Pinpoint the cell where the given text exists, returning its (X, Y) midpoint coordinate. 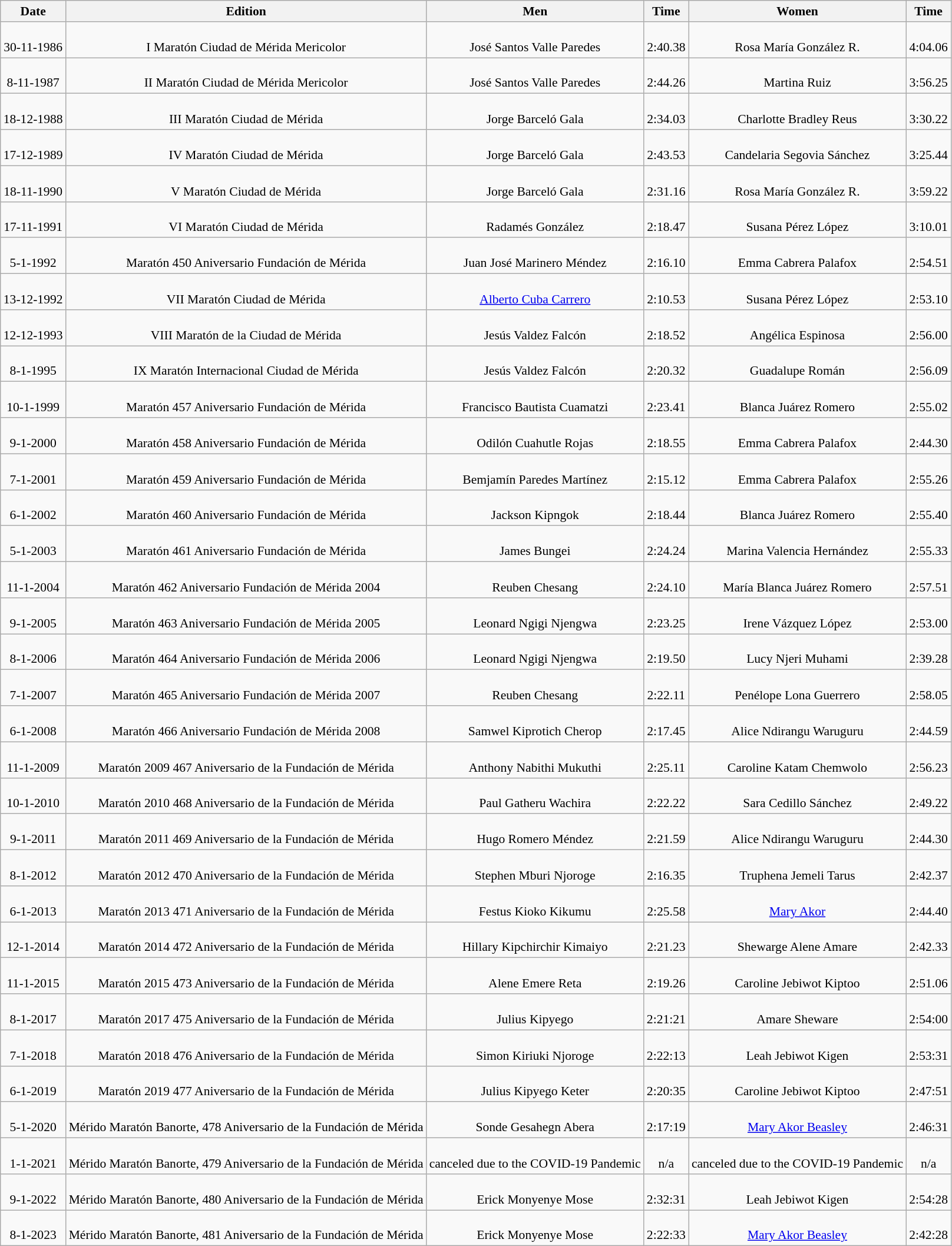
2:53:31 (928, 1047)
2:25.58 (666, 904)
IX Maratón Internacional Ciudad de Mérida (246, 364)
5-1-2003 (33, 544)
2:23.41 (666, 399)
3:25.44 (928, 147)
Maratón 2014 472 Aniversario de la Fundación de Mérida (246, 940)
2:22.22 (666, 795)
Maratón 2018 476 Aniversario de la Fundación de Mérida (246, 1047)
Amare Sheware (798, 1012)
I Maratón Ciudad de Mérida Mericolor (246, 40)
V Maratón Ciudad de Mérida (246, 184)
2:34.03 (666, 112)
8-11-1987 (33, 75)
2:40.38 (666, 40)
2:15.12 (666, 471)
Shewarge Alene Amare (798, 940)
2:25.11 (666, 760)
30-11-1986 (33, 40)
2:42:28 (928, 1228)
Maratón 458 Aniversario Fundación de Mérida (246, 436)
6-1-2019 (33, 1084)
Charlotte Bradley Reus (798, 112)
17-11-1991 (33, 219)
10-1-2010 (33, 795)
2:20.32 (666, 364)
7-1-2007 (33, 688)
5-1-2020 (33, 1121)
2:42.37 (928, 868)
Julius Kipyego Keter (535, 1084)
2:57.51 (928, 580)
Maratón 466 Aniversario Fundación de Mérida 2008 (246, 723)
18-11-1990 (33, 184)
Women (798, 11)
Maratón 464 Aniversario Fundación de Mérida 2006 (246, 652)
Mérido Maratón Banorte, 481 Aniversario de la Fundación de Mérida (246, 1228)
Maratón 450 Aniversario Fundación de Mérida (246, 256)
2:53.10 (928, 292)
Maratón 2009 467 Aniversario de la Fundación de Mérida (246, 760)
Festus Kioko Kikumu (535, 904)
11-1-2009 (33, 760)
12-1-2014 (33, 940)
2:55.40 (928, 508)
Maratón 463 Aniversario Fundación de Mérida 2005 (246, 616)
18-12-1988 (33, 112)
2:16.10 (666, 256)
Candelaria Segovia Sánchez (798, 147)
9-1-2000 (33, 436)
Francisco Bautista Cuamatzi (535, 399)
2:10.53 (666, 292)
Hillary Kipchirchir Kimaiyo (535, 940)
María Blanca Juárez Romero (798, 580)
2:55.02 (928, 399)
2:22:13 (666, 1047)
2:17:19 (666, 1121)
2:39.28 (928, 652)
VII Maratón Ciudad de Mérida (246, 292)
2:19.50 (666, 652)
2:55.33 (928, 544)
Maratón 462 Aniversario Fundación de Mérida 2004 (246, 580)
6-1-2008 (33, 723)
Penélope Lona Guerrero (798, 688)
2:18.55 (666, 436)
Sara Cedillo Sánchez (798, 795)
Anthony Nabithi Mukuthi (535, 760)
7-1-2018 (33, 1047)
2:21.23 (666, 940)
VI Maratón Ciudad de Mérida (246, 219)
2:19.26 (666, 976)
VIII Maratón de la Ciudad de Mérida (246, 328)
1-1-2021 (33, 1156)
Men (535, 11)
Stephen Mburi Njoroge (535, 868)
Paul Gatheru Wachira (535, 795)
2:24.10 (666, 580)
7-1-2001 (33, 471)
3:59.22 (928, 184)
2:42.33 (928, 940)
Date (33, 11)
Juan José Marinero Méndez (535, 256)
Marina Valencia Hernández (798, 544)
Mérido Maratón Banorte, 478 Aniversario de la Fundación de Mérida (246, 1121)
8-1-2012 (33, 868)
2:44.40 (928, 904)
2:22.11 (666, 688)
2:24.24 (666, 544)
Edition (246, 11)
9-1-2005 (33, 616)
Hugo Romero Méndez (535, 832)
2:51.06 (928, 976)
2:58.05 (928, 688)
11-1-2015 (33, 976)
Caroline Katam Chemwolo (798, 760)
Maratón 459 Aniversario Fundación de Mérida (246, 471)
17-12-1989 (33, 147)
11-1-2004 (33, 580)
2:56.09 (928, 364)
2:18.52 (666, 328)
Truphena Jemeli Tarus (798, 868)
13-12-1992 (33, 292)
Maratón 461 Aniversario Fundación de Mérida (246, 544)
Irene Vázquez López (798, 616)
James Bungei (535, 544)
Sonde Gesahegn Abera (535, 1121)
6-1-2002 (33, 508)
2:46:31 (928, 1121)
Lucy Njeri Muhami (798, 652)
Angélica Espinosa (798, 328)
Maratón 2019 477 Aniversario de la Fundación de Mérida (246, 1084)
IV Maratón Ciudad de Mérida (246, 147)
2:54:00 (928, 1012)
2:20:35 (666, 1084)
8-1-2006 (33, 652)
Maratón 2010 468 Aniversario de la Fundación de Mérida (246, 795)
Maratón 2015 473 Aniversario de la Fundación de Mérida (246, 976)
2:47:51 (928, 1084)
2:23.25 (666, 616)
Alberto Cuba Carrero (535, 292)
III Maratón Ciudad de Mérida (246, 112)
6-1-2013 (33, 904)
2:49.22 (928, 795)
10-1-1999 (33, 399)
2:32:31 (666, 1192)
Maratón 2012 470 Aniversario de la Fundación de Mérida (246, 868)
Maratón 2017 475 Aniversario de la Fundación de Mérida (246, 1012)
Mary Akor (798, 904)
II Maratón Ciudad de Mérida Mericolor (246, 75)
Alene Emere Reta (535, 976)
Maratón 460 Aniversario Fundación de Mérida (246, 508)
2:21.59 (666, 832)
Radamés González (535, 219)
8-1-2023 (33, 1228)
3:56.25 (928, 75)
3:30.22 (928, 112)
2:21:21 (666, 1012)
Mérido Maratón Banorte, 479 Aniversario de la Fundación de Mérida (246, 1156)
Simon Kiriuki Njoroge (535, 1047)
12-12-1993 (33, 328)
2:22:33 (666, 1228)
2:53.00 (928, 616)
Julius Kipyego (535, 1012)
2:18.47 (666, 219)
8-1-1995 (33, 364)
8-1-2017 (33, 1012)
Bemjamín Paredes Martínez (535, 471)
Maratón 465 Aniversario Fundación de Mérida 2007 (246, 688)
9-1-2011 (33, 832)
9-1-2022 (33, 1192)
2:44.26 (666, 75)
5-1-1992 (33, 256)
2:54:28 (928, 1192)
2:17.45 (666, 723)
4:04.06 (928, 40)
2:54.51 (928, 256)
Maratón 457 Aniversario Fundación de Mérida (246, 399)
2:56.00 (928, 328)
2:16.35 (666, 868)
Jackson Kipngok (535, 508)
3:10.01 (928, 219)
Guadalupe Román (798, 364)
2:43.53 (666, 147)
Martina Ruiz (798, 75)
2:55.26 (928, 471)
2:44.59 (928, 723)
Maratón 2013 471 Aniversario de la Fundación de Mérida (246, 904)
Odilón Cuahutle Rojas (535, 436)
Maratón 2011 469 Aniversario de la Fundación de Mérida (246, 832)
Samwel Kiprotich Cherop (535, 723)
2:31.16 (666, 184)
2:56.23 (928, 760)
Mérido Maratón Banorte, 480 Aniversario de la Fundación de Mérida (246, 1192)
2:18.44 (666, 508)
